Locate the cell with the specified text and output its [X, Y] center coordinate. 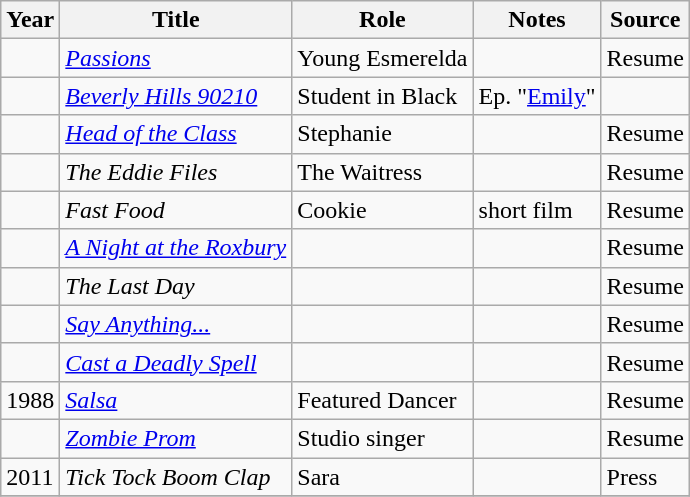
Zombie Prom [176, 438]
Role [382, 20]
Salsa [176, 400]
short film [537, 210]
Passions [176, 58]
Cookie [382, 210]
Source [645, 20]
The Eddie Files [176, 172]
Title [176, 20]
Tick Tock Boom Clap [176, 477]
Ep. "Emily" [537, 96]
Fast Food [176, 210]
Young Esmerelda [382, 58]
Head of the Class [176, 134]
Press [645, 477]
1988 [30, 400]
Beverly Hills 90210 [176, 96]
Say Anything... [176, 324]
The Last Day [176, 286]
Studio singer [382, 438]
Sara [382, 477]
2011 [30, 477]
A Night at the Roxbury [176, 248]
Student in Black [382, 96]
Cast a Deadly Spell [176, 362]
Notes [537, 20]
Featured Dancer [382, 400]
Stephanie [382, 134]
Year [30, 20]
The Waitress [382, 172]
